Determine the (x, y) coordinate at the center of the cell enclosing the given text.  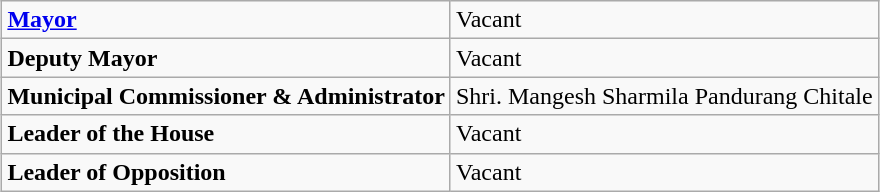
Leader of Opposition (226, 172)
Mayor (226, 20)
Municipal Commissioner & Administrator (226, 96)
Deputy Mayor (226, 58)
Shri. Mangesh Sharmila Pandurang Chitale (664, 96)
Leader of the House (226, 134)
